From the cell containing the given text, extract its center point as [x, y] coordinate. 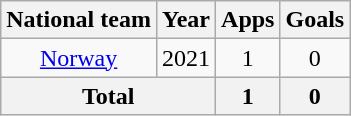
Year [186, 20]
Norway [79, 58]
Apps [248, 20]
2021 [186, 58]
Goals [315, 20]
Total [108, 96]
National team [79, 20]
